Extract the (x, y) coordinate from the center of the cell holding the provided text.  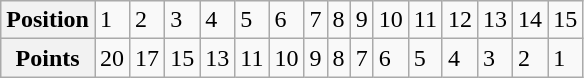
17 (148, 58)
14 (530, 20)
20 (112, 58)
Points (48, 58)
12 (460, 20)
Position (48, 20)
